Detect which cell encompasses the target text, then output its [X, Y] center coordinate. 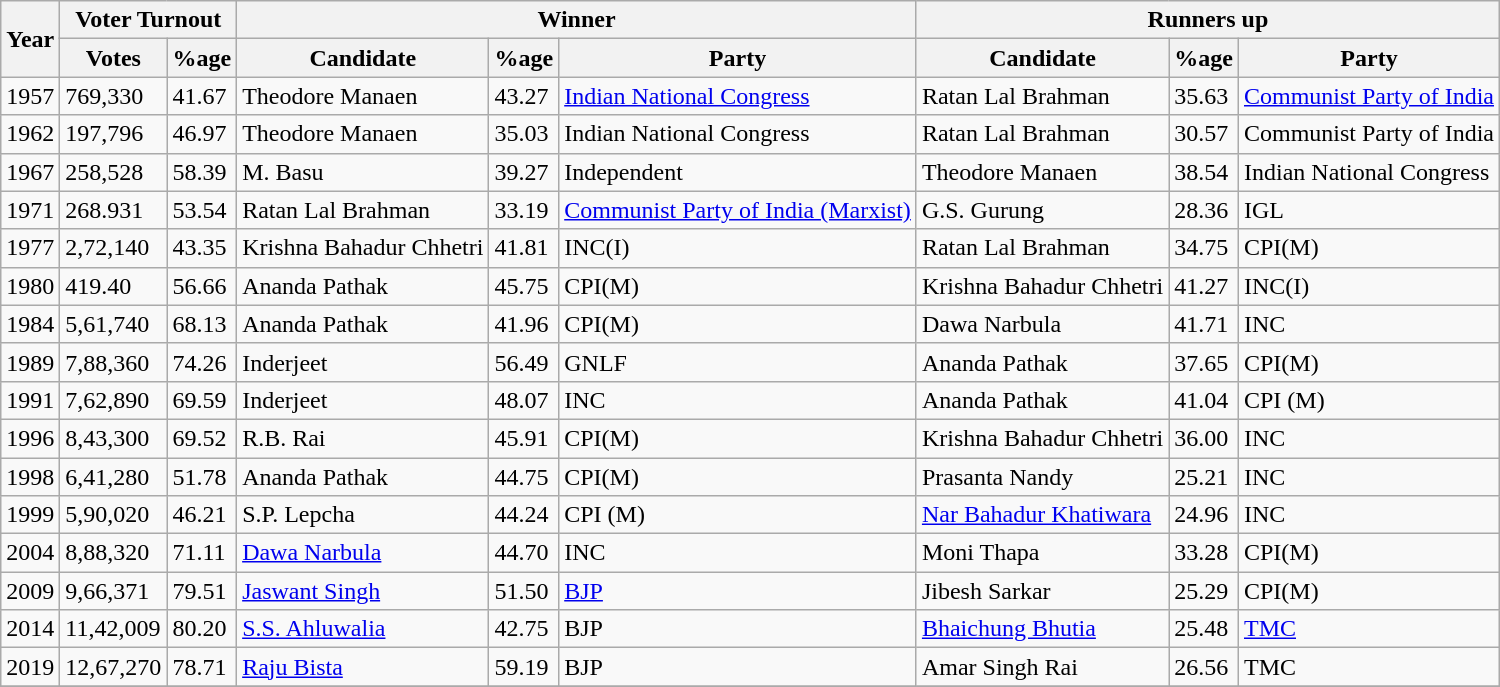
43.27 [524, 96]
Bhaichung Bhutia [1042, 629]
GNLF [738, 362]
1984 [30, 324]
58.39 [202, 172]
7,88,360 [114, 362]
Jaswant Singh [363, 591]
197,796 [114, 134]
S.P. Lepcha [363, 515]
1967 [30, 172]
Prasanta Nandy [1042, 477]
59.19 [524, 667]
74.26 [202, 362]
1957 [30, 96]
Nar Bahadur Khatiwara [1042, 515]
38.54 [1204, 172]
5,61,740 [114, 324]
S.S. Ahluwalia [363, 629]
46.21 [202, 515]
80.20 [202, 629]
25.29 [1204, 591]
42.75 [524, 629]
51.50 [524, 591]
1998 [30, 477]
Moni Thapa [1042, 553]
769,330 [114, 96]
56.66 [202, 286]
1996 [30, 438]
IGL [1368, 210]
Voter Turnout [148, 20]
2004 [30, 553]
7,62,890 [114, 400]
69.59 [202, 400]
25.21 [1204, 477]
45.75 [524, 286]
41.96 [524, 324]
9,66,371 [114, 591]
78.71 [202, 667]
M. Basu [363, 172]
30.57 [1204, 134]
44.70 [524, 553]
41.81 [524, 248]
43.35 [202, 248]
5,90,020 [114, 515]
2014 [30, 629]
41.04 [1204, 400]
11,42,009 [114, 629]
1962 [30, 134]
1980 [30, 286]
6,41,280 [114, 477]
1999 [30, 515]
24.96 [1204, 515]
39.27 [524, 172]
1977 [30, 248]
268.931 [114, 210]
1989 [30, 362]
12,67,270 [114, 667]
68.13 [202, 324]
51.78 [202, 477]
28.36 [1204, 210]
2009 [30, 591]
71.11 [202, 553]
2019 [30, 667]
1991 [30, 400]
Winner [577, 20]
2,72,140 [114, 248]
44.24 [524, 515]
8,88,320 [114, 553]
Amar Singh Rai [1042, 667]
R.B. Rai [363, 438]
Jibesh Sarkar [1042, 591]
46.97 [202, 134]
Runners up [1208, 20]
44.75 [524, 477]
258,528 [114, 172]
56.49 [524, 362]
1971 [30, 210]
G.S. Gurung [1042, 210]
79.51 [202, 591]
37.65 [1204, 362]
34.75 [1204, 248]
41.67 [202, 96]
Communist Party of India (Marxist) [738, 210]
Independent [738, 172]
33.19 [524, 210]
53.54 [202, 210]
25.48 [1204, 629]
33.28 [1204, 553]
35.63 [1204, 96]
Votes [114, 58]
Year [30, 39]
41.71 [1204, 324]
419.40 [114, 286]
8,43,300 [114, 438]
26.56 [1204, 667]
48.07 [524, 400]
Raju Bista [363, 667]
36.00 [1204, 438]
45.91 [524, 438]
41.27 [1204, 286]
69.52 [202, 438]
35.03 [524, 134]
